For the text-containing cell, return its midpoint in [x, y] coordinate format. 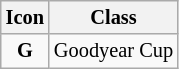
G [25, 51]
Icon [25, 17]
Goodyear Cup [114, 51]
Class [114, 17]
